From the cell containing the given text, extract its center point as [x, y] coordinate. 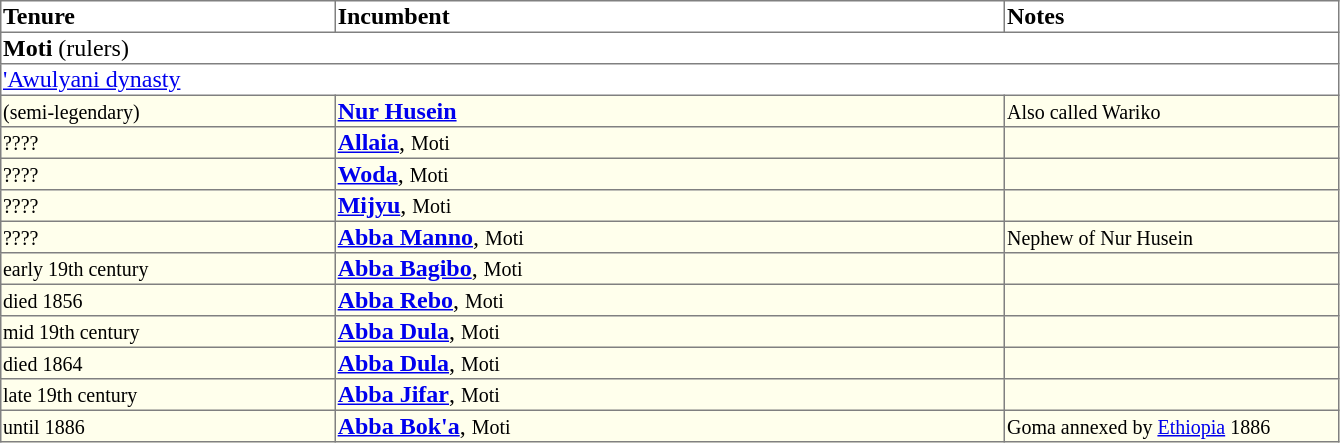
until 1886 [168, 426]
Abba Bok'a, Moti [670, 426]
Also called Wariko [1172, 111]
Woda, Moti [670, 174]
late 19th century [168, 395]
Goma annexed by Ethiopia 1886 [1172, 426]
mid 19th century [168, 332]
Notes [1172, 17]
died 1856 [168, 300]
Abba Jifar, Moti [670, 395]
Tenure [168, 17]
Nephew of Nur Husein [1172, 237]
'Awulyani dynasty [670, 80]
Moti (rulers) [670, 48]
Abba Rebo, Moti [670, 300]
died 1864 [168, 363]
(semi-legendary) [168, 111]
early 19th century [168, 269]
Mijyu, Moti [670, 206]
Abba Bagibo, Moti [670, 269]
Allaia, Moti [670, 143]
Nur Husein [670, 111]
Abba Manno, Moti [670, 237]
Incumbent [670, 17]
